Scan for the cell matching the given text and deliver its [x, y] coordinate at center. 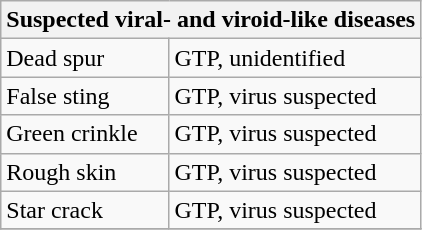
Green crinkle [85, 134]
Dead spur [85, 58]
Rough skin [85, 172]
GTP, unidentified [295, 58]
Star crack [85, 210]
Suspected viral- and viroid-like diseases [211, 20]
False sting [85, 96]
